Find where the given text appears and provide that cell's center as (X, Y) coordinate. 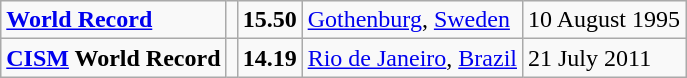
15.50 (270, 20)
Rio de Janeiro, Brazil (412, 58)
10 August 1995 (604, 20)
21 July 2011 (604, 58)
Gothenburg, Sweden (412, 20)
CISM World Record (114, 58)
World Record (114, 20)
14.19 (270, 58)
